Output the [x, y] coordinate of the center of the cell containing the given text.  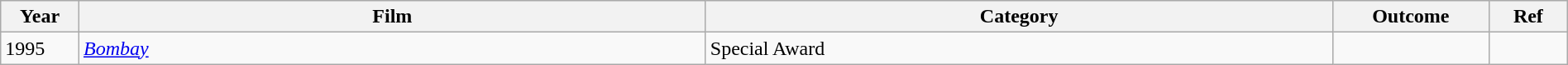
Special Award [1019, 48]
Bombay [392, 48]
Category [1019, 17]
1995 [40, 48]
Ref [1528, 17]
Outcome [1411, 17]
Film [392, 17]
Year [40, 17]
